Find where the given text appears and provide that cell's center as (x, y) coordinate. 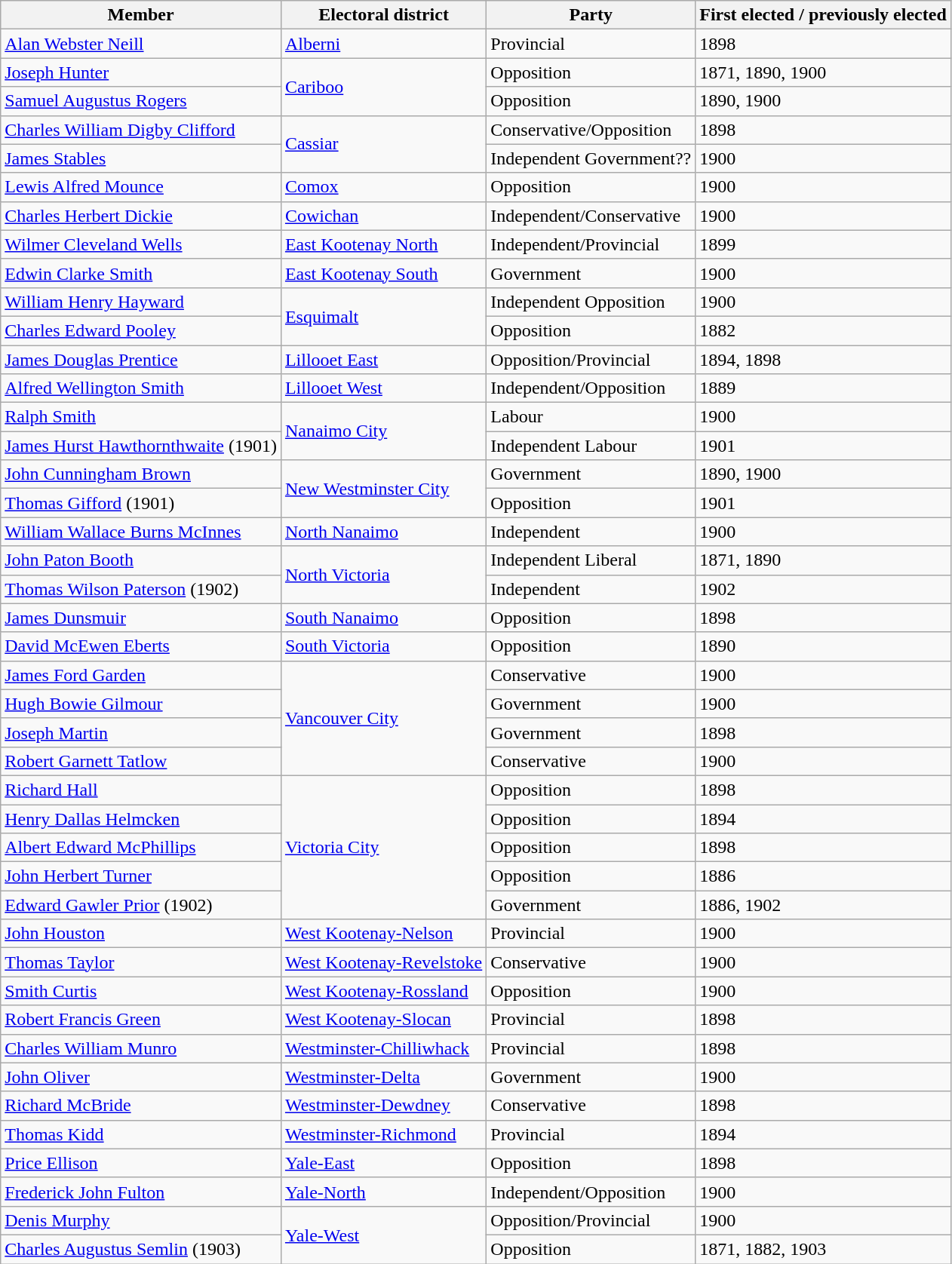
Nanaimo City (383, 431)
Lewis Alfred Mounce (141, 187)
James Hurst Hawthornthwaite (1901) (141, 446)
Samuel Augustus Rogers (141, 101)
Vancouver City (383, 718)
Richard Hall (141, 790)
Lillooet West (383, 388)
First elected / previously elected (824, 15)
1899 (824, 244)
Robert Francis Green (141, 1020)
John Herbert Turner (141, 876)
Esquimalt (383, 316)
Conservative/Opposition (591, 130)
Henry Dallas Helmcken (141, 818)
James Douglas Prentice (141, 360)
Westminster-Delta (383, 1077)
William Henry Hayward (141, 302)
Charles William Digby Clifford (141, 130)
Thomas Gifford (1901) (141, 503)
Joseph Hunter (141, 72)
Cariboo (383, 87)
John Cunningham Brown (141, 474)
Yale-East (383, 1163)
Smith Curtis (141, 991)
John Paton Booth (141, 560)
South Victoria (383, 646)
Alberni (383, 44)
Independent/Provincial (591, 244)
West Kootenay-Slocan (383, 1020)
Party (591, 15)
Cassiar (383, 144)
Westminster-Richmond (383, 1134)
John Oliver (141, 1077)
West Kootenay-Nelson (383, 934)
Albert Edward McPhillips (141, 848)
North Nanaimo (383, 532)
Independent Liberal (591, 560)
Richard McBride (141, 1106)
Independent Labour (591, 446)
Comox (383, 187)
James Stables (141, 158)
Charles William Munro (141, 1048)
Thomas Taylor (141, 962)
1890 (824, 646)
1894, 1898 (824, 360)
West Kootenay-Revelstoke (383, 962)
Electoral district (383, 15)
1871, 1890, 1900 (824, 72)
1871, 1882, 1903 (824, 1249)
James Dunsmuir (141, 618)
Alfred Wellington Smith (141, 388)
Frederick John Fulton (141, 1192)
1902 (824, 589)
Charles Augustus Semlin (1903) (141, 1249)
New Westminster City (383, 489)
Yale-North (383, 1192)
Westminster-Dewdney (383, 1106)
Charles Herbert Dickie (141, 216)
David McEwen Eberts (141, 646)
Labour (591, 417)
Independent Opposition (591, 302)
Joseph Martin (141, 732)
1871, 1890 (824, 560)
1882 (824, 330)
Wilmer Cleveland Wells (141, 244)
Cowichan (383, 216)
Thomas Wilson Paterson (1902) (141, 589)
Member (141, 15)
Independent Government?? (591, 158)
1886, 1902 (824, 905)
Hugh Bowie Gilmour (141, 704)
Charles Edward Pooley (141, 330)
Edward Gawler Prior (1902) (141, 905)
Price Ellison (141, 1163)
Ralph Smith (141, 417)
Victoria City (383, 847)
1889 (824, 388)
Robert Garnett Tatlow (141, 761)
Edwin Clarke Smith (141, 273)
North Victoria (383, 575)
Independent/Conservative (591, 216)
James Ford Garden (141, 675)
Yale-West (383, 1235)
Thomas Kidd (141, 1134)
Denis Murphy (141, 1220)
East Kootenay North (383, 244)
1886 (824, 876)
William Wallace Burns McInnes (141, 532)
Lillooet East (383, 360)
John Houston (141, 934)
East Kootenay South (383, 273)
Westminster-Chilliwhack (383, 1048)
South Nanaimo (383, 618)
Alan Webster Neill (141, 44)
West Kootenay-Rossland (383, 991)
